Identify which cell holds the provided text, then report its (X, Y) central coordinate. 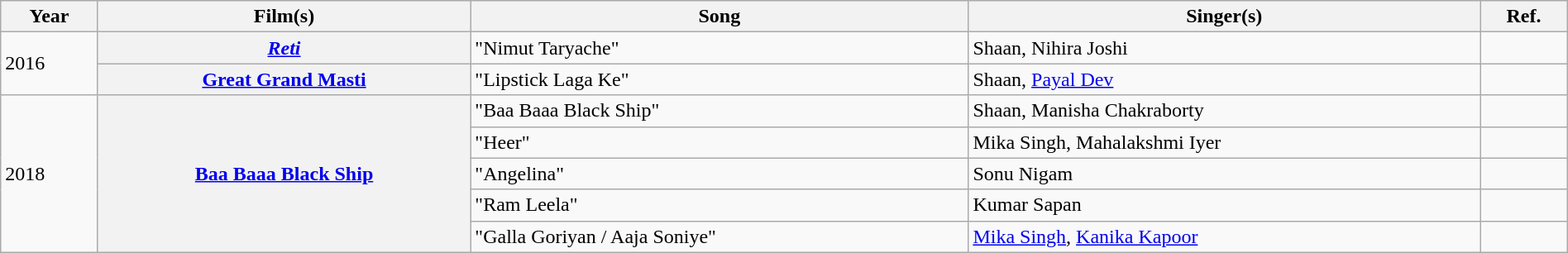
Mika Singh, Kanika Kapoor (1224, 236)
Song (719, 17)
Shaan, Nihira Joshi (1224, 48)
Sonu Nigam (1224, 174)
Great Grand Masti (284, 79)
"Baa Baaa Black Ship" (719, 111)
Mika Singh, Mahalakshmi Iyer (1224, 142)
Reti (284, 48)
Kumar Sapan (1224, 205)
Shaan, Manisha Chakraborty (1224, 111)
Singer(s) (1224, 17)
"Galla Goriyan / Aaja Soniye" (719, 236)
"Ram Leela" (719, 205)
2016 (50, 64)
"Nimut Taryache" (719, 48)
"Heer" (719, 142)
Film(s) (284, 17)
Shaan, Payal Dev (1224, 79)
"Angelina" (719, 174)
Ref. (1524, 17)
Baa Baaa Black Ship (284, 174)
Year (50, 17)
"Lipstick Laga Ke" (719, 79)
2018 (50, 174)
